From the cell containing the given text, extract its center point as [x, y] coordinate. 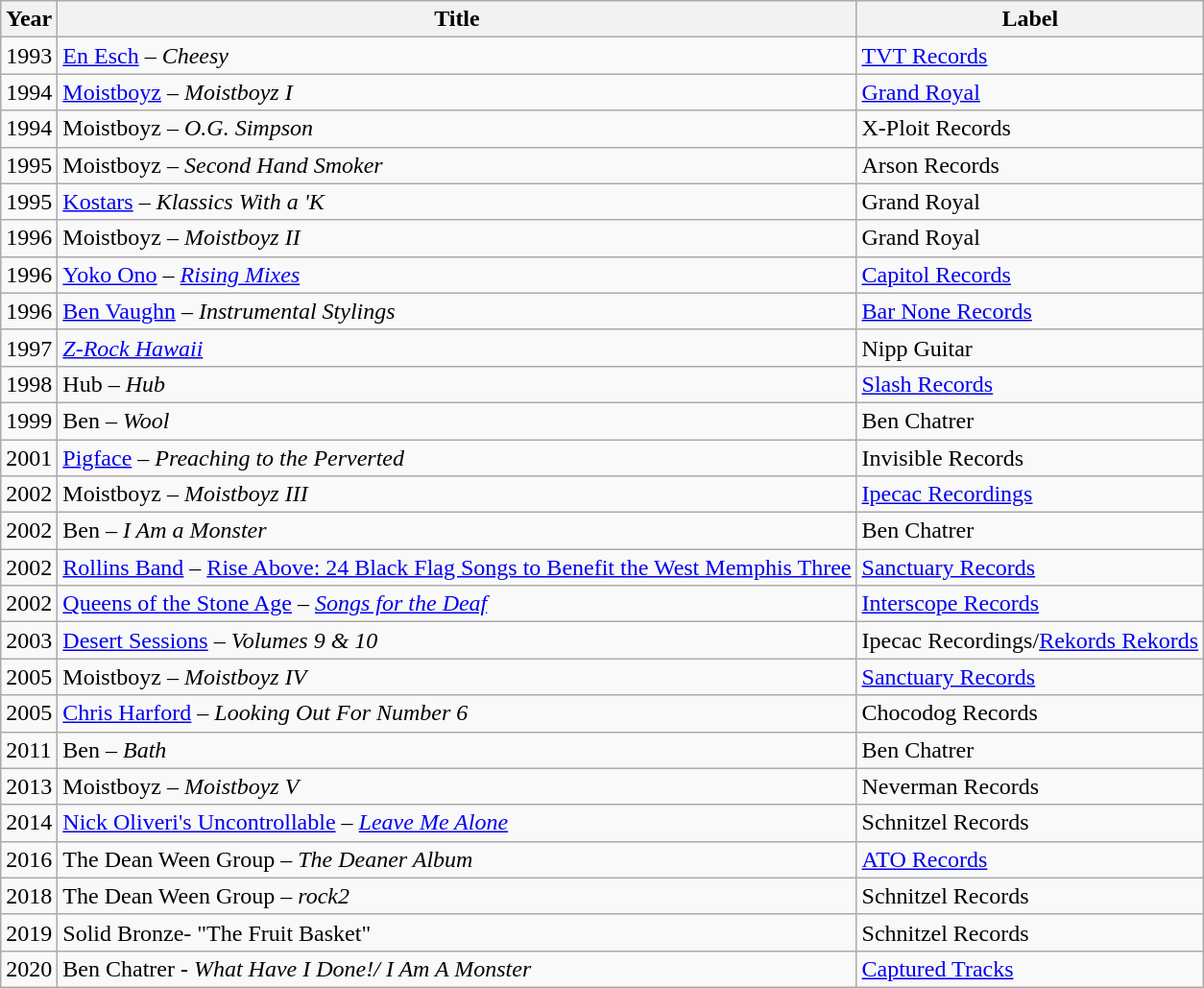
The Dean Ween Group – The Deaner Album [457, 859]
Chris Harford – Looking Out For Number 6 [457, 713]
Ben – I Am a Monster [457, 531]
2019 [29, 932]
Moistboyz – Moistboyz V [457, 786]
2003 [29, 640]
Z-Rock Hawaii [457, 348]
Capitol Records [1030, 275]
1997 [29, 348]
2001 [29, 458]
TVT Records [1030, 56]
Yoko Ono – Rising Mixes [457, 275]
Captured Tracks [1030, 969]
ATO Records [1030, 859]
Moistboyz – Moistboyz I [457, 92]
Year [29, 19]
Moistboyz – Moistboyz II [457, 238]
Interscope Records [1030, 604]
Kostars – Klassics With a 'K [457, 202]
Title [457, 19]
Desert Sessions – Volumes 9 & 10 [457, 640]
1999 [29, 421]
Ben – Bath [457, 750]
Solid Bronze- "The Fruit Basket" [457, 932]
Nipp Guitar [1030, 348]
Rollins Band – Rise Above: 24 Black Flag Songs to Benefit the West Memphis Three [457, 567]
The Dean Ween Group – rock2 [457, 896]
X-Ploit Records [1030, 129]
2011 [29, 750]
Slash Records [1030, 384]
Moistboyz – Moistboyz IV [457, 677]
Moistboyz – Moistboyz III [457, 494]
Pigface – Preaching to the Perverted [457, 458]
Chocodog Records [1030, 713]
Queens of the Stone Age – Songs for the Deaf [457, 604]
Ben – Wool [457, 421]
2014 [29, 823]
Nick Oliveri's Uncontrollable – Leave Me Alone [457, 823]
2020 [29, 969]
2018 [29, 896]
Arson Records [1030, 165]
2013 [29, 786]
Moistboyz – O.G. Simpson [457, 129]
Bar None Records [1030, 311]
En Esch – Cheesy [457, 56]
Hub – Hub [457, 384]
1998 [29, 384]
Moistboyz – Second Hand Smoker [457, 165]
Neverman Records [1030, 786]
Label [1030, 19]
2016 [29, 859]
Ben Vaughn – Instrumental Stylings [457, 311]
Ben Chatrer - What Have I Done!/ I Am A Monster [457, 969]
Ipecac Recordings [1030, 494]
Invisible Records [1030, 458]
1993 [29, 56]
Ipecac Recordings/Rekords Rekords [1030, 640]
